Locate the cell with the specified text and output its [X, Y] center coordinate. 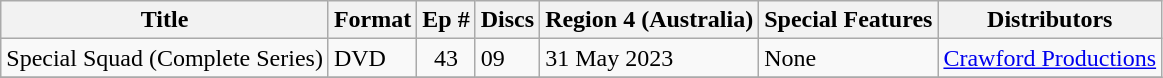
31 May 2023 [650, 58]
None [848, 58]
Crawford Productions [1050, 58]
Ep # [446, 20]
Discs [507, 20]
Distributors [1050, 20]
Special Features [848, 20]
09 [507, 58]
Title [165, 20]
Format [372, 20]
Region 4 (Australia) [650, 20]
DVD [372, 58]
43 [446, 58]
Special Squad (Complete Series) [165, 58]
